Find where the given text appears and provide that cell's center as (X, Y) coordinate. 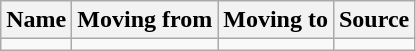
Source (374, 20)
Moving to (276, 20)
Name (36, 20)
Moving from (145, 20)
